Return (X, Y) of the center of cell containing provided text 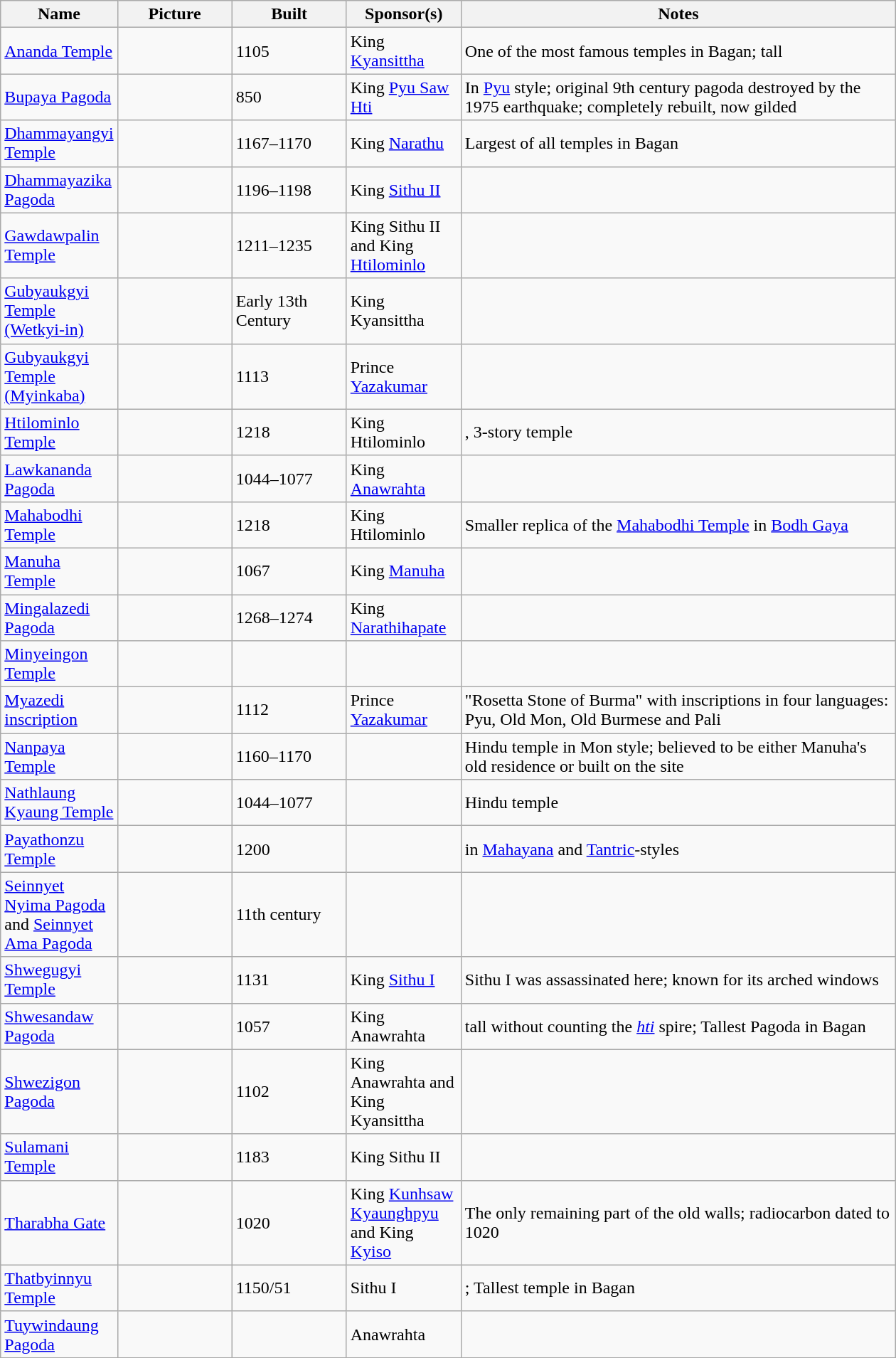
1167–1170 (289, 144)
Mingalazedi Pagoda (59, 617)
Shwezigon Pagoda (59, 1091)
Dhammayangyi Temple (59, 144)
King Sithu I (404, 980)
Notes (678, 14)
1160–1170 (289, 757)
Nathlaung Kyaung Temple (59, 802)
1196–1198 (289, 189)
Mahabodhi Temple (59, 525)
King Sithu II and King Htilominlo (404, 245)
Tuywindaung Pagoda (59, 1335)
Dhammayazika Pagoda (59, 189)
One of the most famous temples in Bagan; tall (678, 51)
The only remaining part of the old walls; radiocarbon dated to 1020 (678, 1222)
Thatbyinnyu Temple (59, 1288)
Minyeingon Temple (59, 664)
Hindu temple (678, 802)
Payathonzu Temple (59, 849)
; Tallest temple in Bagan (678, 1288)
1020 (289, 1222)
King Narathihapate (404, 617)
Lawkananda Pagoda (59, 478)
Gawdawpalin Temple (59, 245)
Sponsor(s) (404, 14)
Early 13th Century (289, 311)
1105 (289, 51)
Ananda Temple (59, 51)
in Mahayana and Tantric-styles (678, 849)
1150/51 (289, 1288)
Myazedi inscription (59, 710)
Built (289, 14)
11th century (289, 915)
Name (59, 14)
Shwegugyi Temple (59, 980)
Htilominlo Temple (59, 433)
Bupaya Pagoda (59, 97)
King Narathu (404, 144)
1102 (289, 1091)
Hindu temple in Mon style; believed to be either Manuha's old residence or built on the site (678, 757)
Nanpaya Temple (59, 757)
Sithu I was assassinated here; known for its arched windows (678, 980)
Manuha Temple (59, 571)
Shwesandaw Pagoda (59, 1026)
1113 (289, 376)
Seinnyet Nyima Pagoda and Seinnyet Ama Pagoda (59, 915)
Anawrahta (404, 1335)
1112 (289, 710)
Smaller replica of the Mahabodhi Temple in Bodh Gaya (678, 525)
In Pyu style; original 9th century pagoda destroyed by the 1975 earthquake; completely rebuilt, now gilded (678, 97)
, 3-story temple (678, 433)
Gubyaukgyi Temple (Myinkaba) (59, 376)
1268–1274 (289, 617)
"Rosetta Stone of Burma" with inscriptions in four languages: Pyu, Old Mon, Old Burmese and Pali (678, 710)
Largest of all temples in Bagan (678, 144)
Sulamani Temple (59, 1157)
King Pyu Saw Hti (404, 97)
1131 (289, 980)
King Kunhsaw Kyaunghpyu and King Kyiso (404, 1222)
Tharabha Gate (59, 1222)
1183 (289, 1157)
King Manuha (404, 571)
1200 (289, 849)
1211–1235 (289, 245)
tall without counting the hti spire; Tallest Pagoda in Bagan (678, 1026)
850 (289, 97)
1067 (289, 571)
King Anawrahta and King Kyansittha (404, 1091)
1057 (289, 1026)
Sithu I (404, 1288)
Picture (175, 14)
Gubyaukgyi Temple (Wetkyi-in) (59, 311)
